From the cell containing the given text, extract its center point as [X, Y] coordinate. 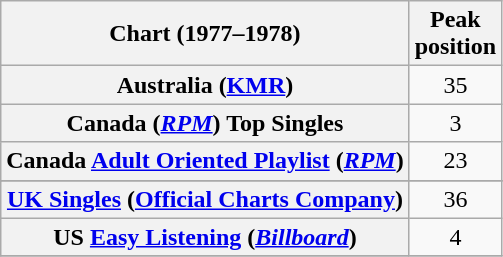
Chart (1977–1978) [205, 34]
UK Singles (Official Charts Company) [205, 199]
US Easy Listening (Billboard) [205, 237]
Australia (KMR) [205, 85]
36 [455, 199]
3 [455, 123]
Canada (RPM) Top Singles [205, 123]
Peakposition [455, 34]
35 [455, 85]
4 [455, 237]
Canada Adult Oriented Playlist (RPM) [205, 161]
23 [455, 161]
